For the text-containing cell, return its midpoint in (X, Y) coordinate format. 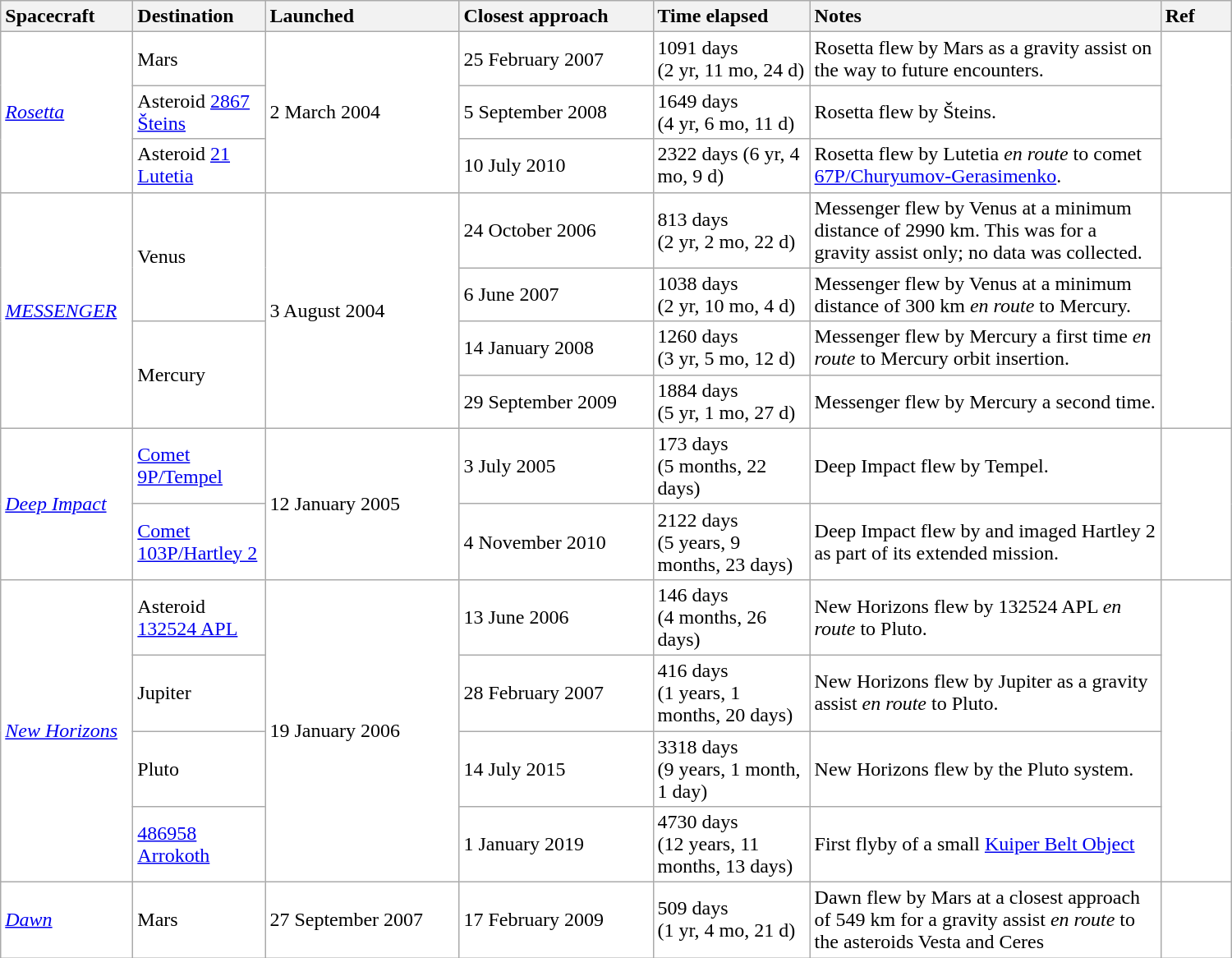
173 days(5 months, 22 days) (731, 466)
13 June 2006 (556, 617)
19 January 2006 (362, 730)
3318 days(9 years, 1 month, 1 day) (731, 769)
28 February 2007 (556, 693)
New Horizons flew by Jupiter as a gravity assist en route to Pluto. (986, 693)
25 February 2007 (556, 59)
Messenger flew by Mercury a first time en route to Mercury orbit insertion. (986, 348)
Ref (1196, 16)
New Horizons flew by the Pluto system. (986, 769)
Dawn (67, 920)
Rosetta flew by Šteins. (986, 112)
Spacecraft (67, 16)
1038 days(2 yr, 10 mo, 4 d) (731, 294)
Destination (199, 16)
27 September 2007 (362, 920)
Closest approach (556, 16)
12 January 2005 (362, 504)
1884 days(5 yr, 1 mo, 27 d) (731, 401)
5 September 2008 (556, 112)
416 days(1 years, 1 months, 20 days) (731, 693)
Pluto (199, 769)
4730 days(12 years, 11 months, 13 days) (731, 845)
Launched (362, 16)
2122 days(5 years, 9 months, 23 days) (731, 541)
10 July 2010 (556, 166)
3 July 2005 (556, 466)
486958 Arrokoth (199, 845)
6 June 2007 (556, 294)
Messenger flew by Venus at a minimum distance of 2990 km. This was for a gravity assist only; no data was collected. (986, 230)
14 January 2008 (556, 348)
Comet 9P/Tempel (199, 466)
509 days(1 yr, 4 mo, 21 d) (731, 920)
Dawn flew by Mars at a closest approach of 549 km for a gravity assist en route to the asteroids Vesta and Ceres (986, 920)
Comet 103P/Hartley 2 (199, 541)
Rosetta (67, 112)
813 days(2 yr, 2 mo, 22 d) (731, 230)
1649 days(4 yr, 6 mo, 11 d) (731, 112)
1260 days(3 yr, 5 mo, 12 d) (731, 348)
MESSENGER (67, 311)
Jupiter (199, 693)
First flyby of a small Kuiper Belt Object (986, 845)
146 days(4 months, 26 days) (731, 617)
Rosetta flew by Mars as a gravity assist on the way to future encounters. (986, 59)
Deep Impact flew by and imaged Hartley 2 as part of its extended mission. (986, 541)
4 November 2010 (556, 541)
1091 days(2 yr, 11 mo, 24 d) (731, 59)
Rosetta flew by Lutetia en route to comet 67P/Churyumov-Gerasimenko. (986, 166)
Asteroid 132524 APL (199, 617)
Deep Impact flew by Tempel. (986, 466)
New Horizons flew by 132524 APL en route to Pluto. (986, 617)
2322 days (6 yr, 4 mo, 9 d) (731, 166)
Messenger flew by Mercury a second time. (986, 401)
24 October 2006 (556, 230)
New Horizons (67, 730)
Asteroid 21 Lutetia (199, 166)
29 September 2009 (556, 401)
17 February 2009 (556, 920)
1 January 2019 (556, 845)
Asteroid 2867 Šteins (199, 112)
Messenger flew by Venus at a minimum distance of 300 km en route to Mercury. (986, 294)
2 March 2004 (362, 112)
14 July 2015 (556, 769)
Venus (199, 256)
Mercury (199, 375)
3 August 2004 (362, 311)
Deep Impact (67, 504)
Time elapsed (731, 16)
Notes (986, 16)
